Extract the [x, y] coordinate from the center of the cell holding the provided text.  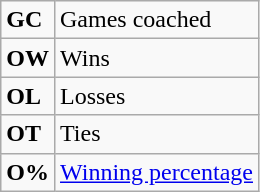
Winning percentage [156, 172]
OT [28, 134]
O% [28, 172]
OW [28, 58]
Losses [156, 96]
Ties [156, 134]
GC [28, 20]
OL [28, 96]
Wins [156, 58]
Games coached [156, 20]
